Detect which cell encompasses the target text, then output its [X, Y] center coordinate. 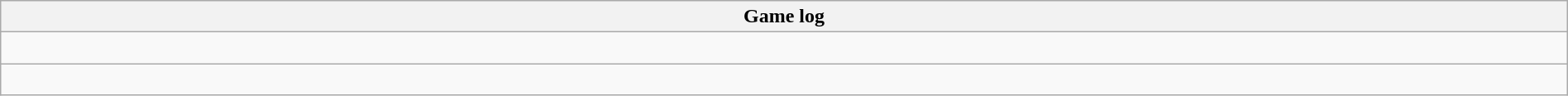
Game log [784, 17]
